Search for the cell housing the specified text and yield its (X, Y) center coordinate. 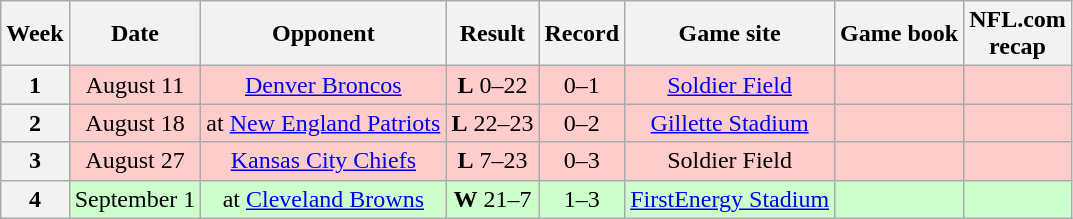
at Cleveland Browns (324, 199)
Date (135, 34)
NFL.comrecap (1018, 34)
Denver Broncos (324, 85)
2 (35, 123)
Week (35, 34)
Game book (900, 34)
1–3 (582, 199)
0–2 (582, 123)
1 (35, 85)
L 0–22 (492, 85)
August 18 (135, 123)
FirstEnergy Stadium (730, 199)
Result (492, 34)
4 (35, 199)
Kansas City Chiefs (324, 161)
Game site (730, 34)
at New England Patriots (324, 123)
W 21–7 (492, 199)
August 11 (135, 85)
0–3 (582, 161)
Record (582, 34)
3 (35, 161)
0–1 (582, 85)
August 27 (135, 161)
Gillette Stadium (730, 123)
September 1 (135, 199)
L 22–23 (492, 123)
Opponent (324, 34)
L 7–23 (492, 161)
